Return the (x, y) coordinate for the center point of the cell that contains the specified text.  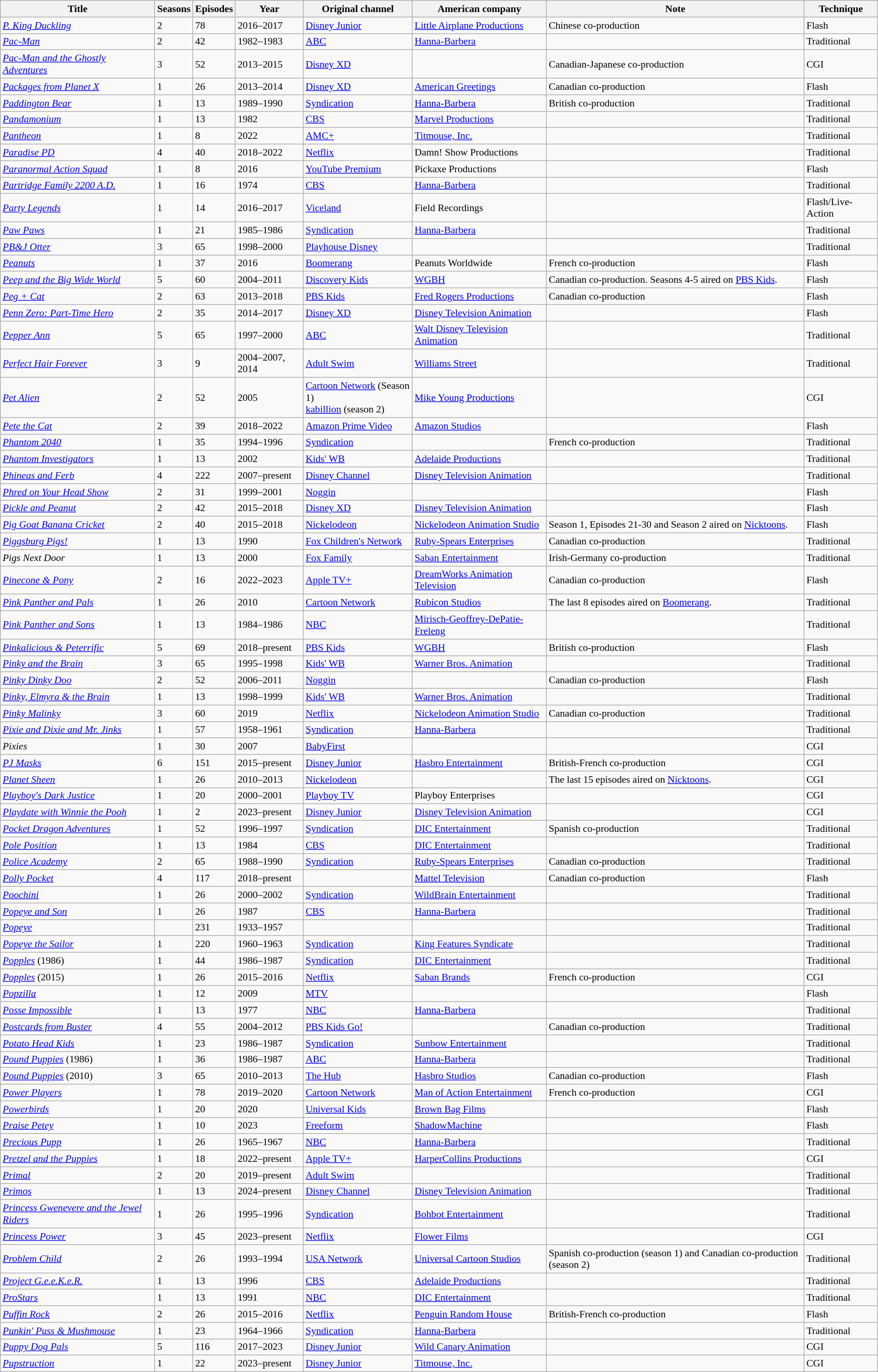
39 (214, 426)
Penguin Random House (479, 1314)
The Hub (357, 1076)
Polly Pocket (78, 879)
1960–1963 (270, 944)
Pixies (78, 747)
Primos (78, 1191)
Playdate with Winnie the Pooh (78, 812)
2017–2023 (270, 1347)
Wild Canary Animation (479, 1347)
1989–1990 (270, 103)
YouTube Premium (357, 169)
Pretzel and the Puppies (78, 1159)
2022 (270, 136)
1984 (270, 845)
Pinky and the Brain (78, 664)
Pound Puppies (1986) (78, 1060)
Cartoon Network (Season 1)kabillion (season 2) (357, 398)
44 (214, 961)
Technique (841, 9)
Powerbirds (78, 1109)
Puffin Rock (78, 1314)
PJ Masks (78, 763)
American Greetings (479, 87)
Walt Disney Television Animation (479, 335)
2005 (270, 398)
Pac-Man and the Ghostly Adventures (78, 64)
Original channel (357, 9)
Pixie and Dixie and Mr. Jinks (78, 730)
Popzilla (78, 994)
Rubicon Studios (479, 603)
36 (214, 1060)
Playboy's Dark Justice (78, 796)
Pepper Ann (78, 335)
Little Airplane Productions (479, 25)
1997–2000 (270, 335)
Universal Kids (357, 1109)
Fred Rogers Productions (479, 296)
The last 8 episodes aired on Boomerang. (675, 603)
Bohbot Entertainment (479, 1214)
Princess Power (78, 1236)
P. King Duckling (78, 25)
WildBrain Entertainment (479, 895)
1974 (270, 186)
231 (214, 928)
2004–2007, 2014 (270, 364)
1933–1957 (270, 928)
BabyFirst (357, 747)
2022–present (270, 1159)
9 (214, 364)
Year (270, 9)
Pinky Malinky (78, 713)
Canadian co-production. Seasons 4-5 aired on PBS Kids. (675, 280)
Discovery Kids (357, 280)
Note (675, 9)
1990 (270, 542)
Party Legends (78, 208)
Viceland (357, 208)
1993–1994 (270, 1259)
2004–2011 (270, 280)
Popeye the Sailor (78, 944)
Punkin' Puss & Mushmouse (78, 1331)
Pupstruction (78, 1364)
HarperCollins Productions (479, 1159)
Pink Panther and Pals (78, 603)
Police Academy (78, 862)
222 (214, 475)
31 (214, 492)
Saban Entertainment (479, 558)
PB&J Otter (78, 247)
MTV (357, 994)
116 (214, 1347)
21 (214, 231)
Paradise PD (78, 153)
Potato Head Kids (78, 1043)
American company (479, 9)
Primal (78, 1175)
1999–2001 (270, 492)
Fox Family (357, 558)
Posse Impossible (78, 1010)
2010 (270, 603)
Pig Goat Banana Cricket (78, 525)
Popeye and Son (78, 911)
2013–2018 (270, 296)
Paddington Bear (78, 103)
1996 (270, 1281)
2013–2015 (270, 64)
Popeye (78, 928)
12 (214, 994)
Episodes (214, 9)
1995–1996 (270, 1214)
Playboy Enterprises (479, 796)
Popples (1986) (78, 961)
Canadian-Japanese co-production (675, 64)
Pandamonium (78, 119)
Pole Position (78, 845)
Pinky Dinky Doo (78, 680)
2000–2002 (270, 895)
1982 (270, 119)
Brown Bag Films (479, 1109)
Spanish co-production (season 1) and Canadian co-production (season 2) (675, 1259)
Princess Gwenevere and the Jewel Riders (78, 1214)
37 (214, 263)
Flash/Live-Action (841, 208)
Piggsburg Pigs! (78, 542)
Pigs Next Door (78, 558)
Project G.e.e.K.e.R. (78, 1281)
Damn! Show Productions (479, 153)
69 (214, 648)
1996–1997 (270, 829)
1988–1990 (270, 862)
57 (214, 730)
2006–2011 (270, 680)
1958–1961 (270, 730)
Peg + Cat (78, 296)
Field Recordings (479, 208)
ProStars (78, 1298)
Puppy Dog Pals (78, 1347)
55 (214, 1027)
Title (78, 9)
USA Network (357, 1259)
18 (214, 1159)
22 (214, 1364)
2013–2014 (270, 87)
2024–present (270, 1191)
2020 (270, 1109)
Seasons (174, 9)
Marvel Productions (479, 119)
King Features Syndicate (479, 944)
220 (214, 944)
14 (214, 208)
1995–1998 (270, 664)
Pantheon (78, 136)
2014–2017 (270, 313)
1991 (270, 1298)
6 (174, 763)
Fox Children's Network (357, 542)
Season 1, Episodes 21-30 and Season 2 aired on Nicktoons. (675, 525)
Pickle and Peanut (78, 508)
Playboy TV (357, 796)
63 (214, 296)
Boomerang (357, 263)
1987 (270, 911)
Pound Puppies (2010) (78, 1076)
Williams Street (479, 364)
Man of Action Entertainment (479, 1093)
2007 (270, 747)
Packages from Planet X (78, 87)
Problem Child (78, 1259)
Hasbro Entertainment (479, 763)
2002 (270, 459)
1964–1966 (270, 1331)
2019 (270, 713)
Chinese co-production (675, 25)
PBS Kids Go! (357, 1027)
AMC+ (357, 136)
2000–2001 (270, 796)
Penn Zero: Part-Time Hero (78, 313)
Paw Paws (78, 231)
Planet Sheen (78, 780)
1977 (270, 1010)
Pet Alien (78, 398)
Pinecone & Pony (78, 580)
2022–2023 (270, 580)
Phineas and Ferb (78, 475)
Pocket Dragon Adventures (78, 829)
Spanish co-production (675, 829)
1994–1996 (270, 443)
117 (214, 879)
2019–present (270, 1175)
Power Players (78, 1093)
The last 15 episodes aired on Nicktoons. (675, 780)
Peanuts Worldwide (479, 263)
30 (214, 747)
DreamWorks Animation Television (479, 580)
1982–1983 (270, 42)
2009 (270, 994)
Amazon Studios (479, 426)
Playhouse Disney (357, 247)
Praise Petey (78, 1126)
Pickaxe Productions (479, 169)
151 (214, 763)
Freeform (357, 1126)
1984–1986 (270, 625)
Flower Films (479, 1236)
2019–2020 (270, 1093)
Universal Cartoon Studios (479, 1259)
Mattel Television (479, 879)
Phred on Your Head Show (78, 492)
Peep and the Big Wide World (78, 280)
Precious Pupp (78, 1142)
Poochini (78, 895)
Phantom 2040 (78, 443)
2007–present (270, 475)
Pink Panther and Sons (78, 625)
Hasbro Studios (479, 1076)
Paranormal Action Squad (78, 169)
Irish-Germany co-production (675, 558)
1998–2000 (270, 247)
2004–2012 (270, 1027)
Peanuts (78, 263)
Pete the Cat (78, 426)
1985–1986 (270, 231)
Partridge Family 2200 A.D. (78, 186)
1998–1999 (270, 697)
Perfect Hair Forever (78, 364)
2000 (270, 558)
Mirisch-Geoffrey-DePatie-Freleng (479, 625)
Postcards from Buster (78, 1027)
Mike Young Productions (479, 398)
10 (214, 1126)
2023 (270, 1126)
Popples (2015) (78, 977)
Pinky, Elmyra & the Brain (78, 697)
Phantom Investigators (78, 459)
1965–1967 (270, 1142)
Amazon Prime Video (357, 426)
Saban Brands (479, 977)
2015–present (270, 763)
45 (214, 1236)
Pinkalicious & Peterrific (78, 648)
Sunbow Entertainment (479, 1043)
ShadowMachine (479, 1126)
Pac-Man (78, 42)
